Find where the given text appears and provide that cell's center as [X, Y] coordinate. 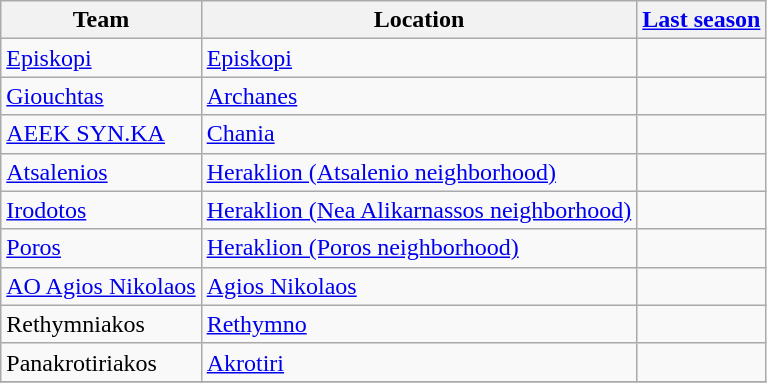
Location [419, 20]
Heraklion (Nea Alikarnassos neighborhood) [419, 210]
Panakrotiriakos [101, 362]
Akrotiri [419, 362]
Atsalenios [101, 172]
Poros [101, 248]
Chania [419, 134]
Giouchtas [101, 96]
Archanes [419, 96]
Agios Nikolaos [419, 286]
AO Agios Nikolaos [101, 286]
Heraklion (Poros neighborhood) [419, 248]
Team [101, 20]
Heraklion (Atsalenio neighborhood) [419, 172]
AEEK SYN.KA [101, 134]
Rethymniakos [101, 324]
Last season [702, 20]
Irodotos [101, 210]
Rethymno [419, 324]
